Locate the cell with the specified text and output its [x, y] center coordinate. 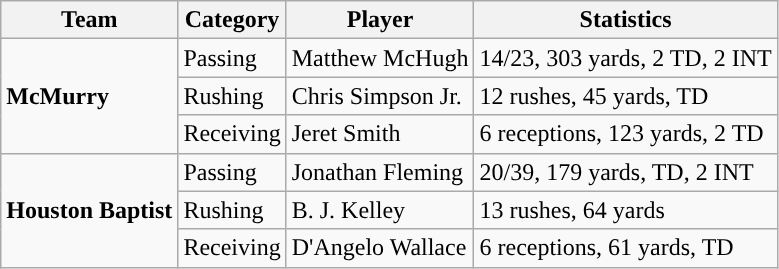
D'Angelo Wallace [380, 248]
13 rushes, 64 yards [626, 210]
Statistics [626, 20]
Player [380, 20]
Houston Baptist [90, 210]
McMurry [90, 96]
14/23, 303 yards, 2 TD, 2 INT [626, 58]
6 receptions, 61 yards, TD [626, 248]
Category [232, 20]
Jonathan Fleming [380, 172]
12 rushes, 45 yards, TD [626, 96]
Jeret Smith [380, 134]
Team [90, 20]
B. J. Kelley [380, 210]
Chris Simpson Jr. [380, 96]
20/39, 179 yards, TD, 2 INT [626, 172]
Matthew McHugh [380, 58]
6 receptions, 123 yards, 2 TD [626, 134]
